Determine the (x, y) coordinate at the center of the cell enclosing the given text.  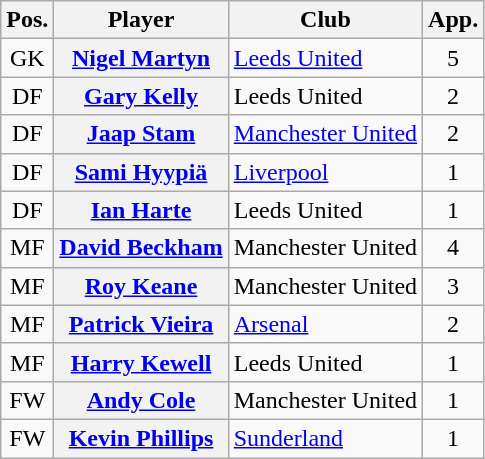
4 (454, 248)
Andy Cole (141, 400)
Patrick Vieira (141, 324)
Harry Kewell (141, 362)
Kevin Phillips (141, 438)
3 (454, 286)
Liverpool (325, 172)
Ian Harte (141, 210)
Jaap Stam (141, 134)
5 (454, 58)
GK (28, 58)
Gary Kelly (141, 96)
David Beckham (141, 248)
Sami Hyypiä (141, 172)
Sunderland (325, 438)
Nigel Martyn (141, 58)
Player (141, 20)
Club (325, 20)
Roy Keane (141, 286)
App. (454, 20)
Arsenal (325, 324)
Pos. (28, 20)
